Identify which cell holds the provided text, then report its (X, Y) central coordinate. 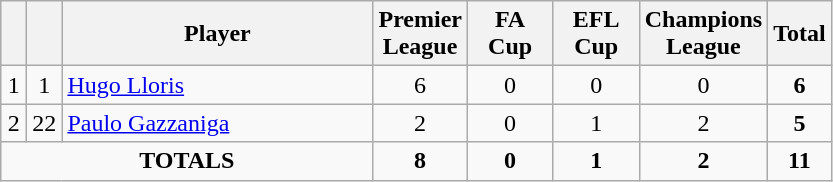
11 (800, 161)
EFL Cup (596, 34)
22 (44, 123)
Player (218, 34)
Premier League (420, 34)
TOTALS (187, 161)
Champions League (703, 34)
FA Cup (510, 34)
8 (420, 161)
Paulo Gazzaniga (218, 123)
5 (800, 123)
Hugo Lloris (218, 85)
Total (800, 34)
